Identify which cell holds the provided text, then report its [x, y] central coordinate. 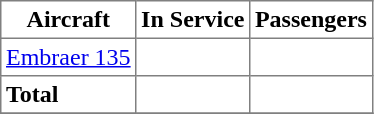
Passengers [311, 20]
In Service [193, 20]
Aircraft [68, 20]
Total [68, 95]
Embraer 135 [68, 57]
